Scan for the cell matching the given text and deliver its (x, y) coordinate at center. 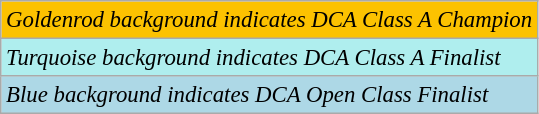
Turquoise background indicates DCA Class A Finalist (270, 58)
Goldenrod background indicates DCA Class A Champion (270, 20)
Blue background indicates DCA Open Class Finalist (270, 95)
